Detect which cell encompasses the target text, then output its [x, y] center coordinate. 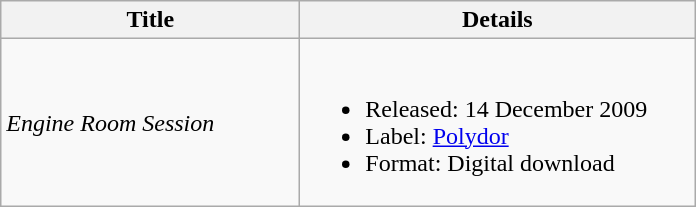
Details [498, 20]
Engine Room Session [150, 122]
Title [150, 20]
Released: 14 December 2009Label: PolydorFormat: Digital download [498, 122]
